Search for the cell housing the specified text and yield its (x, y) center coordinate. 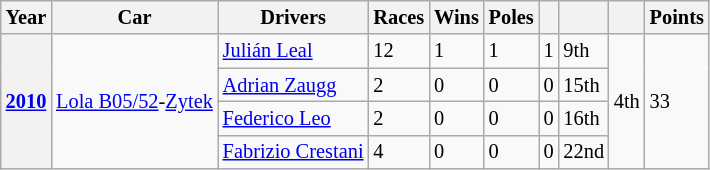
4 (398, 152)
16th (583, 118)
12 (398, 51)
Races (398, 17)
2010 (26, 102)
Year (26, 17)
Poles (512, 17)
Wins (456, 17)
Car (134, 17)
Fabrizio Crestani (294, 152)
9th (583, 51)
22nd (583, 152)
15th (583, 85)
Adrian Zaugg (294, 85)
Drivers (294, 17)
4th (627, 102)
Federico Leo (294, 118)
33 (677, 102)
Julián Leal (294, 51)
Points (677, 17)
Lola B05/52-Zytek (134, 102)
